Scan for the cell matching the given text and deliver its [x, y] coordinate at center. 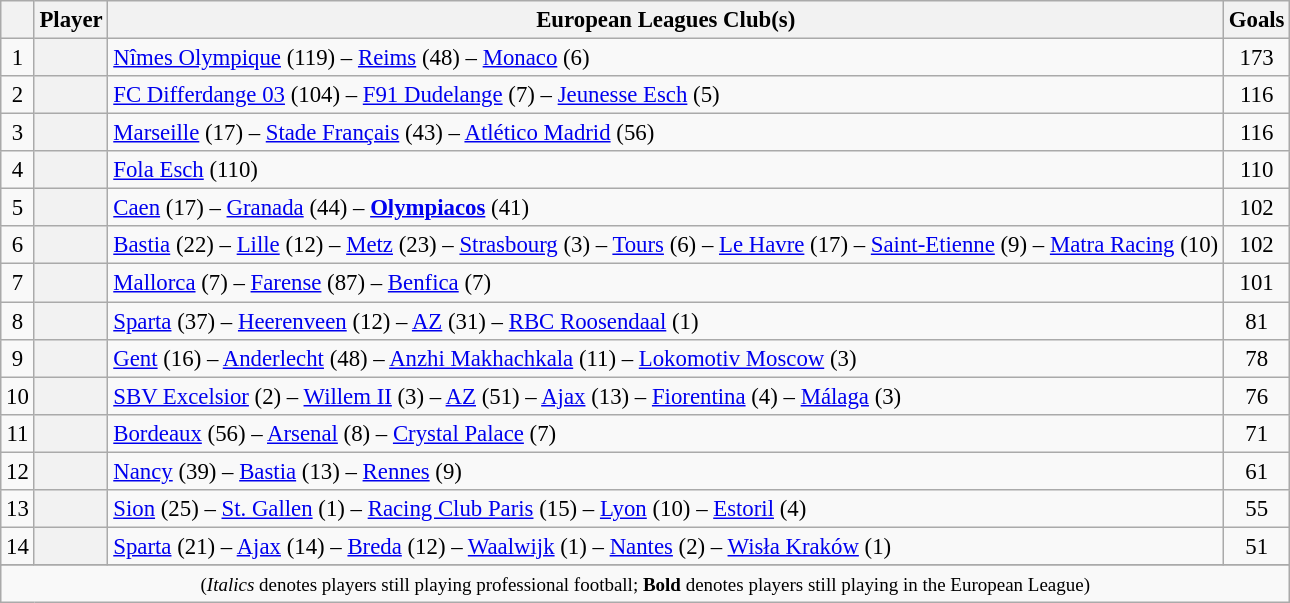
81 [1256, 321]
Sion (25) – St. Gallen (1) – Racing Club Paris (15) – Lyon (10) – Estoril (4) [666, 509]
Marseille (17) – Stade Français (43) – Atlético Madrid (56) [666, 133]
51 [1256, 546]
71 [1256, 433]
Bastia (22) – Lille (12) – Metz (23) – Strasbourg (3) – Tours (6) – Le Havre (17) – Saint-Etienne (9) – Matra Racing (10) [666, 245]
Sparta (37) – Heerenveen (12) – AZ (31) – RBC Roosendaal (1) [666, 321]
Mallorca (7) – Farense (87) – Benfica (7) [666, 283]
9 [18, 358]
4 [18, 170]
61 [1256, 471]
Caen (17) – Granada (44) – Olympiacos (41) [666, 208]
10 [18, 396]
Player [71, 20]
11 [18, 433]
Fola Esch (110) [666, 170]
5 [18, 208]
1 [18, 58]
Nancy (39) – Bastia (13) – Rennes (9) [666, 471]
76 [1256, 396]
8 [18, 321]
12 [18, 471]
7 [18, 283]
SBV Excelsior (2) – Willem II (3) – AZ (51) – Ajax (13) – Fiorentina (4) – Málaga (3) [666, 396]
55 [1256, 509]
Gent (16) – Anderlecht (48) – Anzhi Makhachkala (11) – Lokomotiv Moscow (3) [666, 358]
European Leagues Club(s) [666, 20]
110 [1256, 170]
Goals [1256, 20]
Nîmes Olympique (119) – Reims (48) – Monaco (6) [666, 58]
6 [18, 245]
2 [18, 95]
FC Differdange 03 (104) – F91 Dudelange (7) – Jeunesse Esch (5) [666, 95]
Sparta (21) – Ajax (14) – Breda (12) – Waalwijk (1) – Nantes (2) – Wisła Kraków (1) [666, 546]
3 [18, 133]
78 [1256, 358]
14 [18, 546]
13 [18, 509]
101 [1256, 283]
Bordeaux (56) – Arsenal (8) – Crystal Palace (7) [666, 433]
(Italics denotes players still playing professional football; Bold denotes players still playing in the European League) [646, 584]
173 [1256, 58]
